Return [X, Y] of the center of cell containing provided text 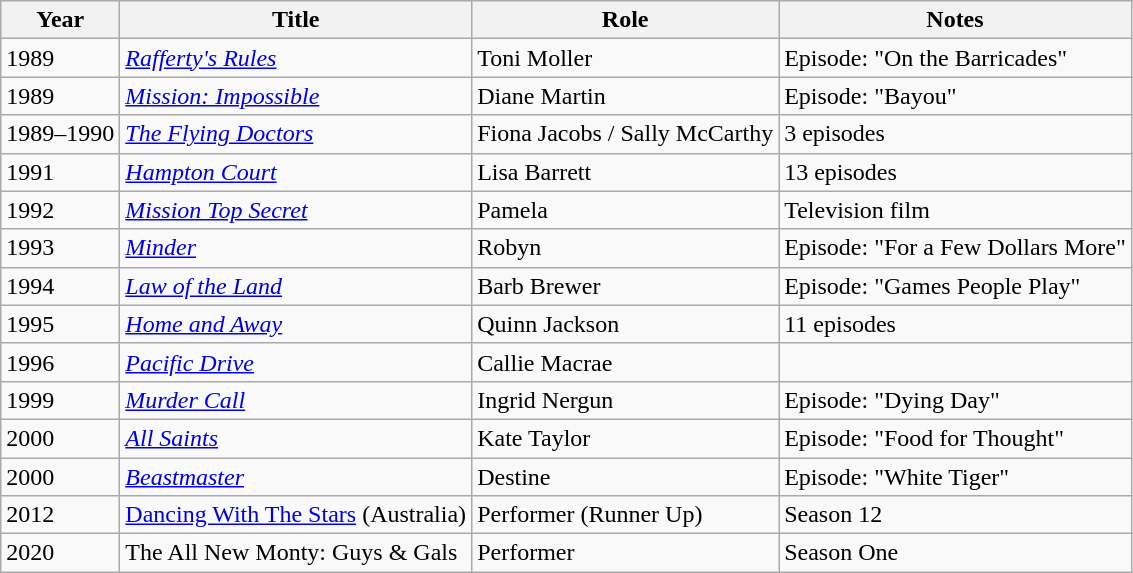
1989–1990 [60, 134]
Kate Taylor [626, 438]
Lisa Barrett [626, 172]
Quinn Jackson [626, 324]
2020 [60, 553]
The Flying Doctors [296, 134]
Home and Away [296, 324]
The All New Monty: Guys & Gals [296, 553]
Pacific Drive [296, 362]
Murder Call [296, 400]
1995 [60, 324]
Episode: "Bayou" [956, 96]
Pamela [626, 210]
Barb Brewer [626, 286]
Diane Martin [626, 96]
Ingrid Nergun [626, 400]
1996 [60, 362]
Destine [626, 477]
Minder [296, 248]
Episode: "Games People Play" [956, 286]
All Saints [296, 438]
Law of the Land [296, 286]
Role [626, 20]
Episode: "Dying Day" [956, 400]
Dancing With The Stars (Australia) [296, 515]
Callie Macrae [626, 362]
Title [296, 20]
11 episodes [956, 324]
Toni Moller [626, 58]
Notes [956, 20]
Mission Top Secret [296, 210]
Mission: Impossible [296, 96]
13 episodes [956, 172]
1993 [60, 248]
1991 [60, 172]
Fiona Jacobs / Sally McCarthy [626, 134]
1992 [60, 210]
1999 [60, 400]
Beastmaster [296, 477]
Year [60, 20]
Hampton Court [296, 172]
Performer [626, 553]
2012 [60, 515]
Season One [956, 553]
Episode: "White Tiger" [956, 477]
Performer (Runner Up) [626, 515]
1994 [60, 286]
Robyn [626, 248]
Episode: "For a Few Dollars More" [956, 248]
Episode: "Food for Thought" [956, 438]
Rafferty's Rules [296, 58]
Season 12 [956, 515]
3 episodes [956, 134]
Episode: "On the Barricades" [956, 58]
Television film [956, 210]
